Return [X, Y] of the center of cell containing provided text 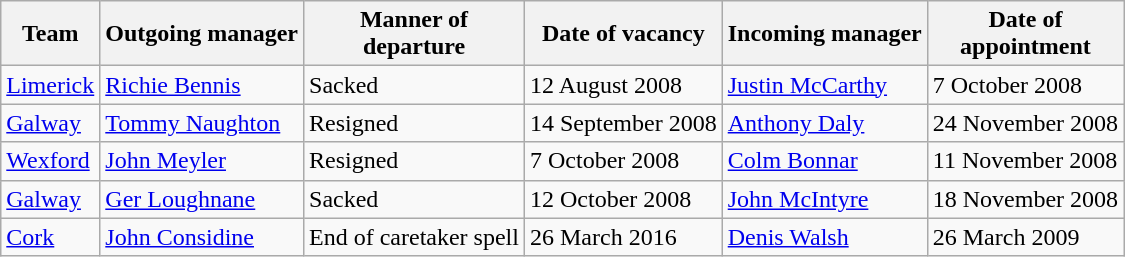
Justin McCarthy [824, 85]
12 August 2008 [623, 85]
Date of vacancy [623, 34]
Limerick [50, 85]
11 November 2008 [1025, 161]
Richie Bennis [202, 85]
Anthony Daly [824, 123]
Wexford [50, 161]
24 November 2008 [1025, 123]
John McIntyre [824, 199]
Date ofappointment [1025, 34]
Tommy Naughton [202, 123]
Denis Walsh [824, 237]
14 September 2008 [623, 123]
26 March 2016 [623, 237]
Cork [50, 237]
12 October 2008 [623, 199]
John Meyler [202, 161]
Colm Bonnar [824, 161]
Ger Loughnane [202, 199]
End of caretaker spell [414, 237]
18 November 2008 [1025, 199]
Incoming manager [824, 34]
Outgoing manager [202, 34]
Manner ofdeparture [414, 34]
Team [50, 34]
John Considine [202, 237]
26 March 2009 [1025, 237]
